Return (X, Y) of the center of cell containing provided text 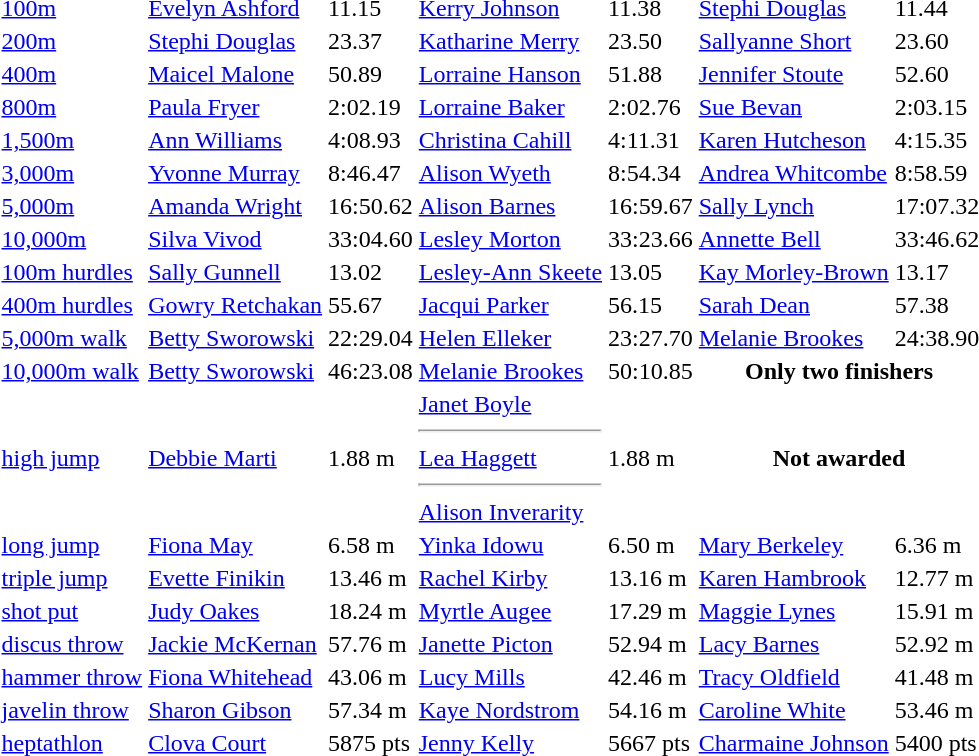
Lacy Barnes (794, 644)
50:10.85 (651, 371)
6.58 m (371, 545)
Janet BoyleLea Haggett Alison Inverarity (510, 458)
Alison Barnes (510, 206)
Katharine Merry (510, 41)
Lorraine Hanson (510, 74)
57.34 m (371, 710)
22:29.04 (371, 338)
33:23.66 (651, 239)
43.06 m (371, 677)
200m (72, 41)
Ann Williams (236, 140)
Maicel Malone (236, 74)
Rachel Kirby (510, 578)
Lesley-Ann Skeete (510, 272)
Andrea Whitcombe (794, 173)
5,000m walk (72, 338)
8:54.34 (651, 173)
Yinka Idowu (510, 545)
Debbie Marti (236, 458)
javelin throw (72, 710)
Fiona Whitehead (236, 677)
18.24 m (371, 611)
Judy Oakes (236, 611)
Silva Vivod (236, 239)
Myrtle Augee (510, 611)
Jennifer Stoute (794, 74)
10,000m walk (72, 371)
100m hurdles (72, 272)
54.16 m (651, 710)
long jump (72, 545)
13.16 m (651, 578)
Karen Hambrook (794, 578)
4:08.93 (371, 140)
13.02 (371, 272)
52.94 m (651, 644)
Sarah Dean (794, 305)
shot put (72, 611)
Gowry Retchakan (236, 305)
3,000m (72, 173)
Annette Bell (794, 239)
5,000m (72, 206)
8:46.47 (371, 173)
56.15 (651, 305)
Tracy Oldfield (794, 677)
400m (72, 74)
Sue Bevan (794, 107)
Yvonne Murray (236, 173)
6.50 m (651, 545)
46:23.08 (371, 371)
1,500m (72, 140)
13.05 (651, 272)
Maggie Lynes (794, 611)
Stephi Douglas (236, 41)
Kaye Nordstrom (510, 710)
Sally Gunnell (236, 272)
discus throw (72, 644)
Sharon Gibson (236, 710)
16:50.62 (371, 206)
55.67 (371, 305)
Lorraine Baker (510, 107)
400m hurdles (72, 305)
Mary Berkeley (794, 545)
2:02.76 (651, 107)
33:04.60 (371, 239)
Evette Finikin (236, 578)
Fiona May (236, 545)
Jacqui Parker (510, 305)
Sally Lynch (794, 206)
Janette Picton (510, 644)
16:59.67 (651, 206)
50.89 (371, 74)
Kay Morley-Brown (794, 272)
13.46 m (371, 578)
high jump (72, 458)
Alison Wyeth (510, 173)
10,000m (72, 239)
57.76 m (371, 644)
Jackie McKernan (236, 644)
Amanda Wright (236, 206)
23.37 (371, 41)
23:27.70 (651, 338)
Christina Cahill (510, 140)
Paula Fryer (236, 107)
17.29 m (651, 611)
4:11.31 (651, 140)
triple jump (72, 578)
23.50 (651, 41)
hammer throw (72, 677)
51.88 (651, 74)
Karen Hutcheson (794, 140)
42.46 m (651, 677)
2:02.19 (371, 107)
Sallyanne Short (794, 41)
Helen Elleker (510, 338)
Lucy Mills (510, 677)
800m (72, 107)
Lesley Morton (510, 239)
Caroline White (794, 710)
